Extract the (X, Y) coordinate from the center of the cell holding the provided text.  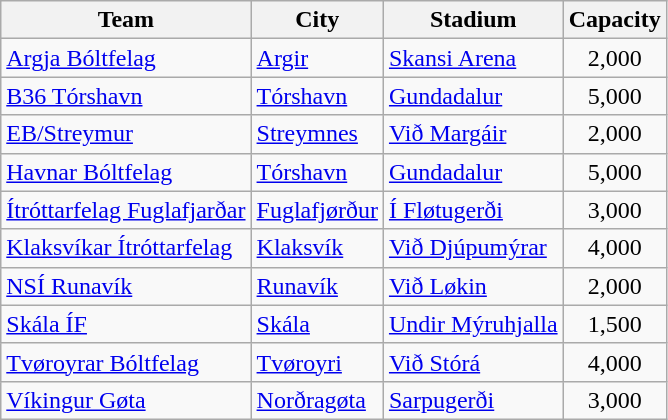
EB/Streymur (126, 134)
NSÍ Runavík (126, 286)
Sarpugerði (473, 400)
Capacity (614, 20)
Runavík (317, 286)
Skansi Arena (473, 58)
Við Margáir (473, 134)
Við Stórá (473, 362)
Við Løkin (473, 286)
Klaksvík (317, 248)
Skála ÍF (126, 324)
Streymnes (317, 134)
Havnar Bóltfelag (126, 172)
Skála (317, 324)
1,500 (614, 324)
City (317, 20)
Ítróttarfelag Fuglafjarðar (126, 210)
Norðragøta (317, 400)
Stadium (473, 20)
Tvøroyrar Bóltfelag (126, 362)
Team (126, 20)
Argja Bóltfelag (126, 58)
B36 Tórshavn (126, 96)
Fuglafjørður (317, 210)
Við Djúpumýrar (473, 248)
Undir Mýruhjalla (473, 324)
Argir (317, 58)
Í Fløtugerði (473, 210)
Tvøroyri (317, 362)
Klaksvíkar Ítróttarfelag (126, 248)
Víkingur Gøta (126, 400)
